Find where the given text appears and provide that cell's center as [X, Y] coordinate. 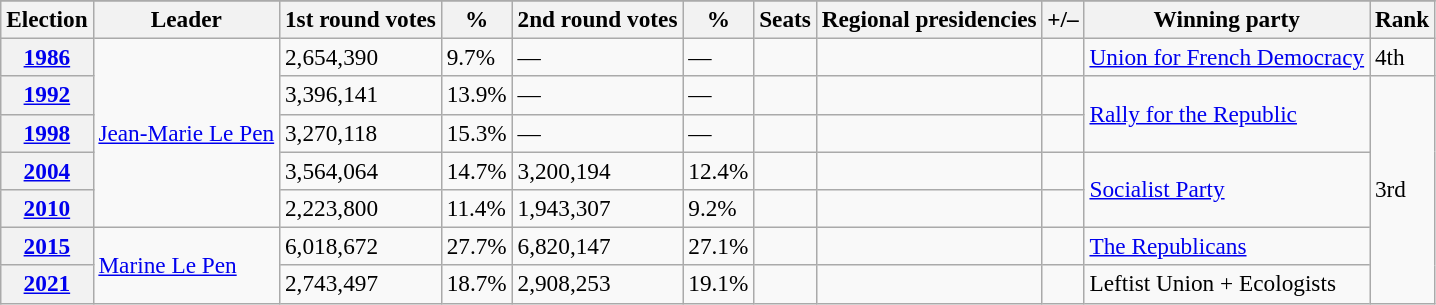
Union for French Democracy [1226, 57]
2021 [47, 284]
Leftist Union + Ecologists [1226, 284]
6,820,147 [598, 246]
1st round votes [361, 19]
2,223,800 [361, 208]
9.2% [718, 208]
1992 [47, 95]
Rank [1402, 19]
3,396,141 [361, 95]
2015 [47, 246]
18.7% [476, 284]
19.1% [718, 284]
1986 [47, 57]
Seats [786, 19]
2nd round votes [598, 19]
Regional presidencies [929, 19]
27.1% [718, 246]
2,654,390 [361, 57]
Socialist Party [1226, 189]
6,018,672 [361, 246]
Jean-Marie Le Pen [186, 132]
12.4% [718, 170]
Election [47, 19]
15.3% [476, 133]
Marine Le Pen [186, 265]
Leader [186, 19]
1,943,307 [598, 208]
13.9% [476, 95]
14.7% [476, 170]
1998 [47, 133]
3,200,194 [598, 170]
11.4% [476, 208]
4th [1402, 57]
9.7% [476, 57]
The Republicans [1226, 246]
2,743,497 [361, 284]
2,908,253 [598, 284]
Rally for the Republic [1226, 114]
3rd [1402, 190]
3,270,118 [361, 133]
+/– [1063, 19]
27.7% [476, 246]
2010 [47, 208]
2004 [47, 170]
Winning party [1226, 19]
3,564,064 [361, 170]
